Return the [x, y] coordinate for the center point of the cell that contains the specified text.  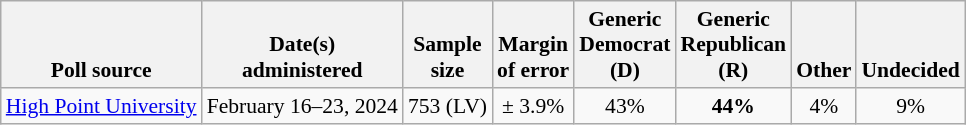
GenericRepublican (R) [733, 44]
Marginof error [533, 44]
44% [733, 106]
GenericDemocrat (D) [624, 44]
Poll source [102, 44]
Other [824, 44]
753 (LV) [448, 106]
High Point University [102, 106]
Undecided [910, 44]
43% [624, 106]
February 16–23, 2024 [302, 106]
± 3.9% [533, 106]
Date(s)administered [302, 44]
Samplesize [448, 44]
9% [910, 106]
4% [824, 106]
